Search for the cell housing the specified text and yield its [x, y] center coordinate. 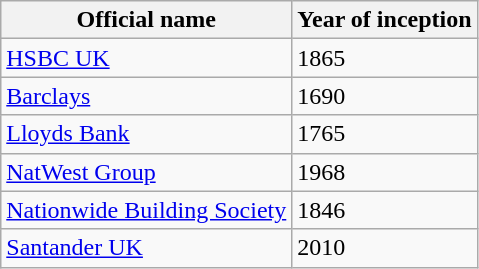
Barclays [146, 96]
2010 [384, 248]
1846 [384, 210]
1765 [384, 134]
Santander UK [146, 248]
Year of inception [384, 20]
Nationwide Building Society [146, 210]
1968 [384, 172]
Official name [146, 20]
1865 [384, 58]
HSBC UK [146, 58]
NatWest Group [146, 172]
Lloyds Bank [146, 134]
1690 [384, 96]
